Return (x, y) of the center of cell containing provided text 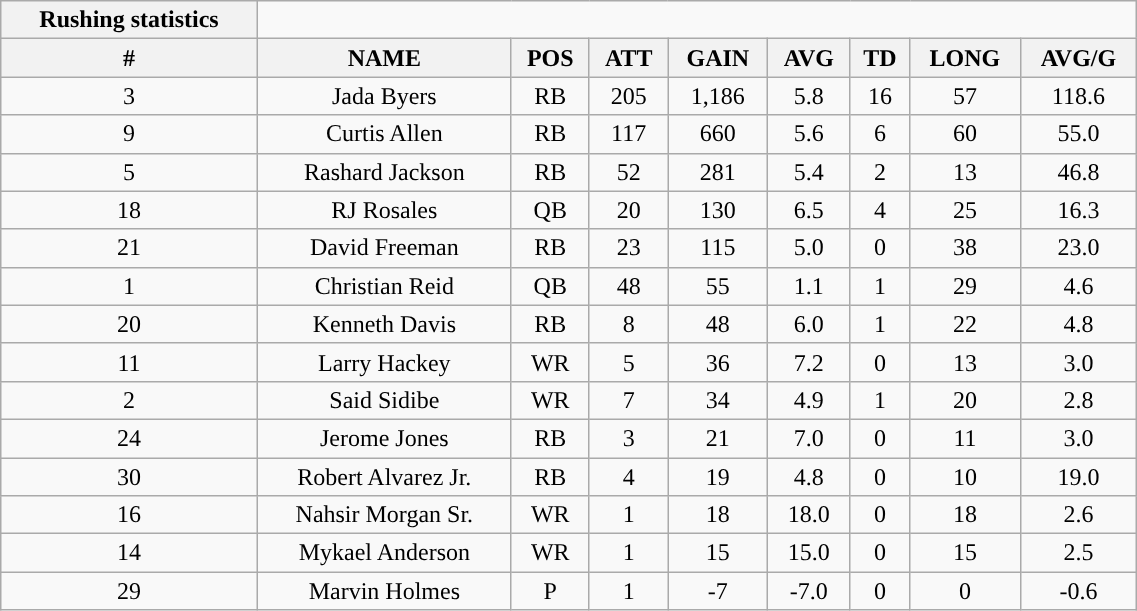
Rashard Jackson (384, 172)
2.6 (1078, 515)
38 (965, 248)
Jerome Jones (384, 438)
6.0 (808, 324)
Marvin Holmes (384, 591)
# (130, 58)
AVG/G (1078, 58)
19 (718, 477)
AVG (808, 58)
46.8 (1078, 172)
2.8 (1078, 400)
-7 (718, 591)
RJ Rosales (384, 210)
15.0 (808, 553)
GAIN (718, 58)
205 (628, 96)
TD (880, 58)
52 (628, 172)
9 (130, 134)
-0.6 (1078, 591)
23 (628, 248)
Curtis Allen (384, 134)
23.0 (1078, 248)
281 (718, 172)
Robert Alvarez Jr. (384, 477)
Mykael Anderson (384, 553)
5.4 (808, 172)
POS (550, 58)
18.0 (808, 515)
60 (965, 134)
36 (718, 362)
130 (718, 210)
16.3 (1078, 210)
30 (130, 477)
57 (965, 96)
660 (718, 134)
1,186 (718, 96)
1.1 (808, 286)
-7.0 (808, 591)
Rushing statistics (130, 20)
5.6 (808, 134)
NAME (384, 58)
David Freeman (384, 248)
Jada Byers (384, 96)
10 (965, 477)
25 (965, 210)
7 (628, 400)
LONG (965, 58)
4.6 (1078, 286)
14 (130, 553)
2.5 (1078, 553)
117 (628, 134)
Said Sidibe (384, 400)
8 (628, 324)
5.0 (808, 248)
34 (718, 400)
6 (880, 134)
19.0 (1078, 477)
55 (718, 286)
ATT (628, 58)
6.5 (808, 210)
115 (718, 248)
5.8 (808, 96)
118.6 (1078, 96)
Kenneth Davis (384, 324)
7.2 (808, 362)
P (550, 591)
22 (965, 324)
4.9 (808, 400)
Christian Reid (384, 286)
24 (130, 438)
55.0 (1078, 134)
Larry Hackey (384, 362)
Nahsir Morgan Sr. (384, 515)
7.0 (808, 438)
